Identify which cell holds the provided text, then report its [x, y] central coordinate. 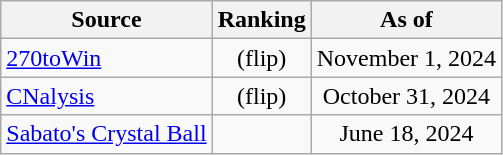
As of [406, 20]
October 31, 2024 [406, 96]
June 18, 2024 [406, 134]
270toWin [106, 58]
November 1, 2024 [406, 58]
CNalysis [106, 96]
Source [106, 20]
Ranking [262, 20]
Sabato's Crystal Ball [106, 134]
